Locate the cell with the specified text and output its [X, Y] center coordinate. 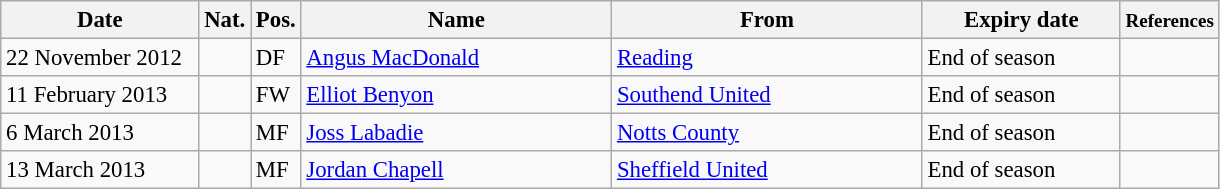
Date [100, 20]
FW [276, 95]
Nat. [225, 20]
13 March 2013 [100, 170]
Elliot Benyon [456, 95]
Angus MacDonald [456, 58]
Pos. [276, 20]
Notts County [768, 133]
From [768, 20]
Southend United [768, 95]
Name [456, 20]
6 March 2013 [100, 133]
Sheffield United [768, 170]
References [1170, 20]
Joss Labadie [456, 133]
22 November 2012 [100, 58]
Expiry date [1021, 20]
Jordan Chapell [456, 170]
11 February 2013 [100, 95]
Reading [768, 58]
DF [276, 58]
